For the text-containing cell, return its midpoint in [X, Y] coordinate format. 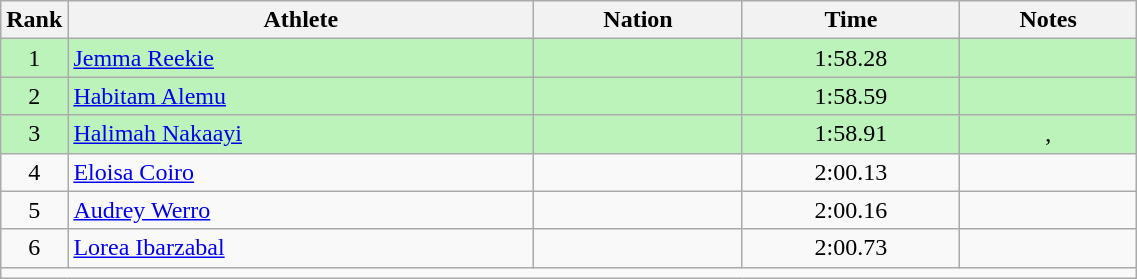
Jemma Reekie [301, 58]
Time [850, 20]
Athlete [301, 20]
Notes [1048, 20]
1:58.91 [850, 134]
Habitam Alemu [301, 96]
Lorea Ibarzabal [301, 248]
, [1048, 134]
2:00.13 [850, 172]
Eloisa Coiro [301, 172]
1:58.28 [850, 58]
Halimah Nakaayi [301, 134]
1:58.59 [850, 96]
2 [34, 96]
Audrey Werro [301, 210]
2:00.16 [850, 210]
Rank [34, 20]
3 [34, 134]
Nation [638, 20]
2:00.73 [850, 248]
5 [34, 210]
6 [34, 248]
1 [34, 58]
4 [34, 172]
